Provide the (x, y) coordinate of the cell's center where the given text is located.  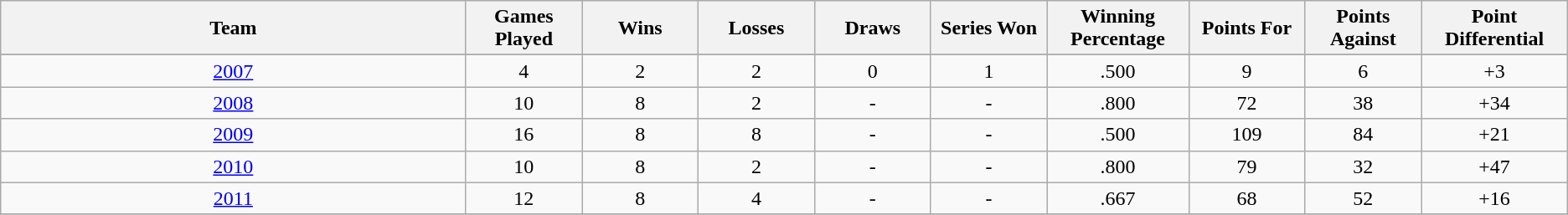
12 (524, 198)
2009 (233, 135)
32 (1364, 166)
16 (524, 135)
2010 (233, 166)
72 (1246, 103)
2008 (233, 103)
68 (1246, 198)
2011 (233, 198)
+3 (1494, 71)
.667 (1117, 198)
84 (1364, 135)
Games Played (524, 28)
Points Against (1364, 28)
+47 (1494, 166)
38 (1364, 103)
Series Won (988, 28)
Wins (640, 28)
Team (233, 28)
+21 (1494, 135)
+16 (1494, 198)
Points For (1246, 28)
2007 (233, 71)
Point Differential (1494, 28)
1 (988, 71)
9 (1246, 71)
+34 (1494, 103)
52 (1364, 198)
109 (1246, 135)
6 (1364, 71)
Winning Percentage (1117, 28)
Losses (757, 28)
79 (1246, 166)
Draws (873, 28)
0 (873, 71)
